Output the [X, Y] coordinate of the center of the cell containing the given text.  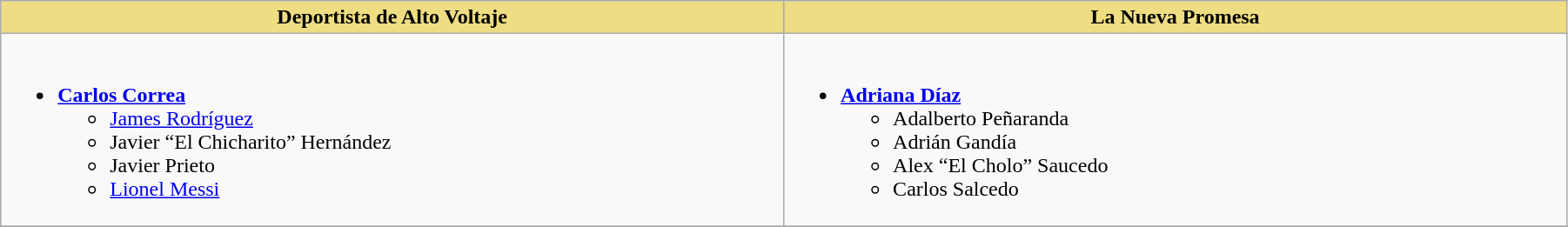
Deportista de Alto Voltaje [392, 17]
La Nueva Promesa [1176, 17]
Carlos CorreaJames RodríguezJavier “El Chicharito” HernándezJavier PrietoLionel Messi [392, 130]
Adriana DíazAdalberto PeñarandaAdrián GandíaAlex “El Cholo” SaucedoCarlos Salcedo [1176, 130]
